For the text-containing cell, return its midpoint in [X, Y] coordinate format. 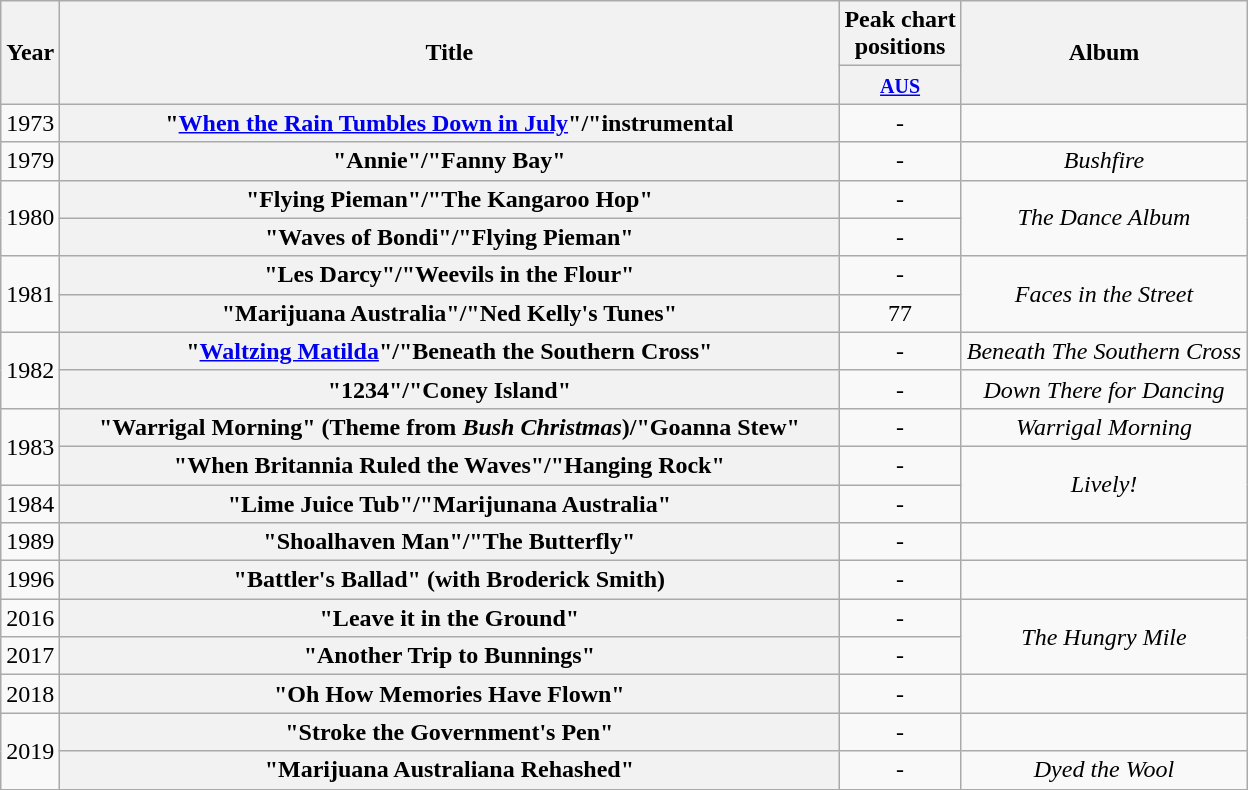
AUS [900, 85]
"Battler's Ballad" (with Broderick Smith) [450, 580]
"1234"/"Coney Island" [450, 389]
Dyed the Wool [1104, 770]
"Waves of Bondi"/"Flying Pieman" [450, 237]
Bushfire [1104, 161]
2017 [30, 656]
The Hungry Mile [1104, 637]
Beneath The Southern Cross [1104, 351]
1973 [30, 123]
1979 [30, 161]
1984 [30, 503]
"Warrigal Morning" (Theme from Bush Christmas)/"Goanna Stew" [450, 427]
2019 [30, 751]
"Shoalhaven Man"/"The Butterfly" [450, 542]
"Waltzing Matilda"/"Beneath the Southern Cross" [450, 351]
Lively! [1104, 484]
2016 [30, 618]
Album [1104, 52]
1981 [30, 294]
"Oh How Memories Have Flown" [450, 694]
Year [30, 52]
"Stroke the Government's Pen" [450, 732]
"Another Trip to Bunnings" [450, 656]
Peak chartpositions [900, 34]
"Leave it in the Ground" [450, 618]
"Annie"/"Fanny Bay" [450, 161]
"Marijuana Australiana Rehashed" [450, 770]
2018 [30, 694]
"Flying Pieman"/"The Kangaroo Hop" [450, 199]
"Lime Juice Tub"/"Marijunana Australia" [450, 503]
Faces in the Street [1104, 294]
The Dance Album [1104, 218]
1983 [30, 446]
Title [450, 52]
"Les Darcy"/"Weevils in the Flour" [450, 275]
1989 [30, 542]
1980 [30, 218]
"Marijuana Australia"/"Ned Kelly's Tunes" [450, 313]
77 [900, 313]
"When Britannia Ruled the Waves"/"Hanging Rock" [450, 465]
"When the Rain Tumbles Down in July"/"instrumental [450, 123]
Warrigal Morning [1104, 427]
Down There for Dancing [1104, 389]
1982 [30, 370]
1996 [30, 580]
